Determine the (x, y) coordinate at the center of the cell enclosing the given text.  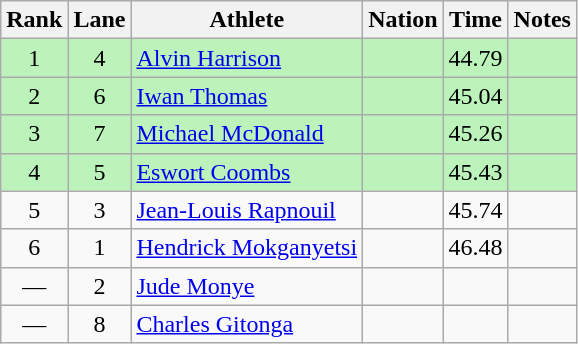
Iwan Thomas (247, 96)
Lane (100, 20)
7 (100, 134)
Nation (403, 20)
Charles Gitonga (247, 324)
Time (476, 20)
Hendrick Mokganyetsi (247, 248)
Rank (34, 20)
Eswort Coombs (247, 172)
45.43 (476, 172)
Jean-Louis Rapnouil (247, 210)
8 (100, 324)
Notes (542, 20)
45.74 (476, 210)
45.04 (476, 96)
Michael McDonald (247, 134)
Athlete (247, 20)
Jude Monye (247, 286)
46.48 (476, 248)
45.26 (476, 134)
Alvin Harrison (247, 58)
44.79 (476, 58)
